Provide the (x, y) coordinate of the cell's center where the given text is located.  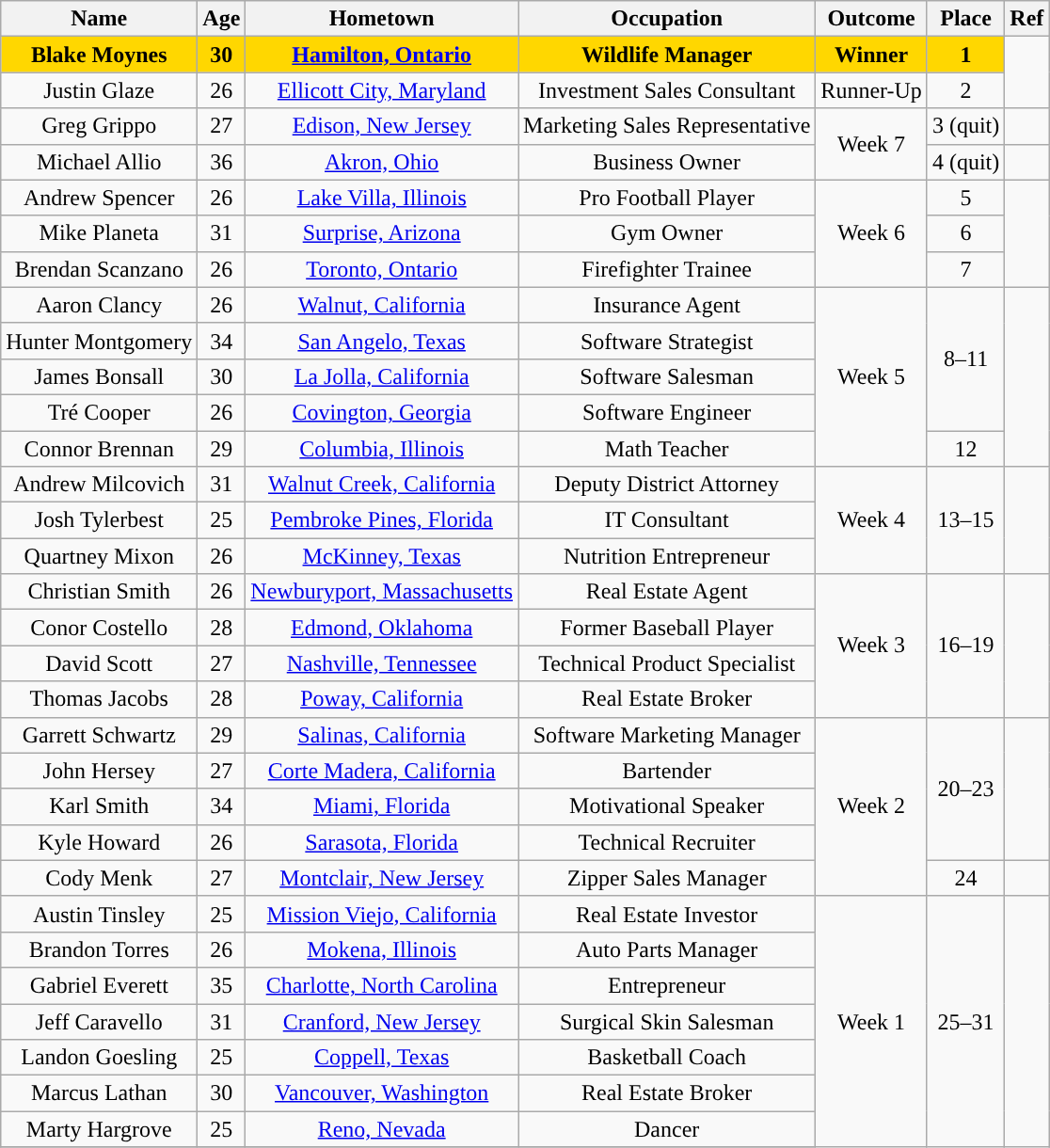
Connor Brennan (100, 449)
Real Estate Investor (667, 914)
Christian Smith (100, 592)
Pembroke Pines, Florida (382, 520)
Walnut, California (382, 305)
Technical Recruiter (667, 842)
Cranford, New Jersey (382, 1021)
36 (222, 162)
7 (965, 269)
Poway, California (382, 699)
Software Engineer (667, 412)
Mike Planeta (100, 233)
Business Owner (667, 162)
Kyle Howard (100, 842)
Dancer (667, 1129)
13–15 (965, 520)
Brendan Scanzano (100, 269)
Josh Tylerbest (100, 520)
Edison, New Jersey (382, 126)
San Angelo, Texas (382, 341)
Andrew Spencer (100, 198)
Vancouver, Washington (382, 1093)
Columbia, Illinois (382, 449)
24 (965, 878)
3 (quit) (965, 126)
12 (965, 449)
8–11 (965, 359)
Lake Villa, Illinois (382, 198)
Week 1 (871, 1021)
Quartney Mixon (100, 556)
Justin Glaze (100, 90)
Week 3 (871, 646)
Wildlife Manager (667, 55)
Ref (1027, 19)
Insurance Agent (667, 305)
Andrew Milcovich (100, 485)
Charlotte, North Carolina (382, 985)
John Hersey (100, 771)
Gym Owner (667, 233)
Newburyport, Massachusetts (382, 592)
Basketball Coach (667, 1058)
Outcome (871, 19)
Marty Hargrove (100, 1129)
Mokena, Illinois (382, 949)
Tré Cooper (100, 412)
Place (965, 19)
Salinas, California (382, 735)
Zipper Sales Manager (667, 878)
Age (222, 19)
Hamilton, Ontario (382, 55)
Week 4 (871, 520)
Nashville, Tennessee (382, 663)
Entrepreneur (667, 985)
Surgical Skin Salesman (667, 1021)
Austin Tinsley (100, 914)
Surprise, Arizona (382, 233)
Auto Parts Manager (667, 949)
Nutrition Entrepreneur (667, 556)
Coppell, Texas (382, 1058)
Math Teacher (667, 449)
Miami, Florida (382, 806)
McKinney, Texas (382, 556)
6 (965, 233)
La Jolla, California (382, 376)
Occupation (667, 19)
Marcus Lathan (100, 1093)
Runner-Up (871, 90)
Walnut Creek, California (382, 485)
1 (965, 55)
Mission Viejo, California (382, 914)
Software Strategist (667, 341)
Blake Moynes (100, 55)
25–31 (965, 1021)
Former Baseball Player (667, 628)
Winner (871, 55)
2 (965, 90)
Cody Menk (100, 878)
Karl Smith (100, 806)
Hunter Montgomery (100, 341)
Brandon Torres (100, 949)
Software Salesman (667, 376)
20–23 (965, 789)
Reno, Nevada (382, 1129)
Marketing Sales Representative (667, 126)
Real Estate Agent (667, 592)
Thomas Jacobs (100, 699)
Greg Grippo (100, 126)
35 (222, 985)
Edmond, Oklahoma (382, 628)
Name (100, 19)
Pro Football Player (667, 198)
Akron, Ohio (382, 162)
Bartender (667, 771)
Firefighter Trainee (667, 269)
Landon Goesling (100, 1058)
Week 7 (871, 144)
Week 6 (871, 233)
Sarasota, Florida (382, 842)
David Scott (100, 663)
Week 5 (871, 376)
Jeff Caravello (100, 1021)
Hometown (382, 19)
Motivational Speaker (667, 806)
Covington, Georgia (382, 412)
Ellicott City, Maryland (382, 90)
Montclair, New Jersey (382, 878)
4 (quit) (965, 162)
Week 2 (871, 806)
Deputy District Attorney (667, 485)
Investment Sales Consultant (667, 90)
Corte Madera, California (382, 771)
Michael Allio (100, 162)
Garrett Schwartz (100, 735)
16–19 (965, 646)
IT Consultant (667, 520)
James Bonsall (100, 376)
Gabriel Everett (100, 985)
Conor Costello (100, 628)
Technical Product Specialist (667, 663)
Toronto, Ontario (382, 269)
Aaron Clancy (100, 305)
5 (965, 198)
Software Marketing Manager (667, 735)
